Detect which cell encompasses the target text, then output its [X, Y] center coordinate. 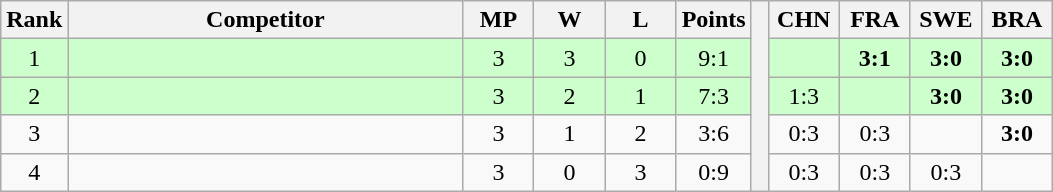
9:1 [714, 58]
7:3 [714, 96]
4 [34, 172]
L [640, 20]
W [570, 20]
CHN [804, 20]
MP [498, 20]
SWE [946, 20]
FRA [874, 20]
0:9 [714, 172]
3:1 [874, 58]
Rank [34, 20]
Points [714, 20]
3:6 [714, 134]
Competitor [266, 20]
BRA [1016, 20]
1:3 [804, 96]
